Extract the [X, Y] coordinate from the center of the cell holding the provided text.  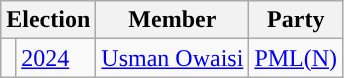
Election [48, 20]
Usman Owaisi [172, 58]
Party [296, 20]
Member [172, 20]
PML(N) [296, 58]
2024 [56, 58]
